Provide the (x, y) coordinate of the cell's center where the given text is located.  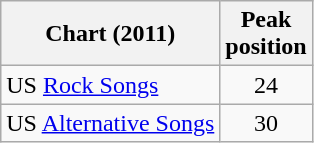
Chart (2011) (110, 34)
US Alternative Songs (110, 123)
24 (266, 85)
30 (266, 123)
US Rock Songs (110, 85)
Peakposition (266, 34)
